Provide the (X, Y) coordinate of the cell's center where the given text is located.  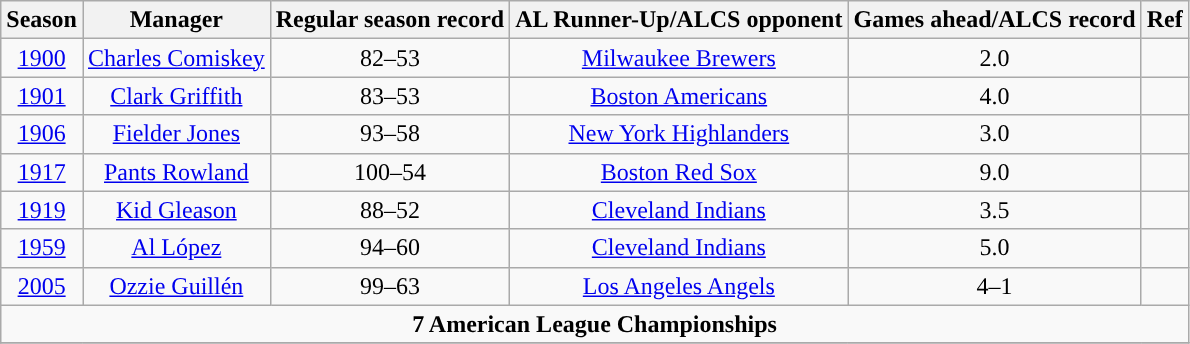
Ref (1164, 20)
Charles Comiskey (176, 58)
82–53 (390, 58)
Kid Gleason (176, 210)
4–1 (994, 286)
9.0 (994, 172)
99–63 (390, 286)
2.0 (994, 58)
1900 (42, 58)
5.0 (994, 248)
Milwaukee Brewers (679, 58)
7 American League Championships (595, 324)
1959 (42, 248)
1906 (42, 134)
AL Runner-Up/ALCS opponent (679, 20)
Regular season record (390, 20)
Clark Griffith (176, 96)
93–58 (390, 134)
Manager (176, 20)
1917 (42, 172)
83–53 (390, 96)
New York Highlanders (679, 134)
Fielder Jones (176, 134)
94–60 (390, 248)
Al López (176, 248)
4.0 (994, 96)
3.0 (994, 134)
2005 (42, 286)
3.5 (994, 210)
Season (42, 20)
1901 (42, 96)
Boston Red Sox (679, 172)
Los Angeles Angels (679, 286)
Boston Americans (679, 96)
100–54 (390, 172)
1919 (42, 210)
88–52 (390, 210)
Ozzie Guillén (176, 286)
Pants Rowland (176, 172)
Games ahead/ALCS record (994, 20)
